Pinpoint the cell where the given text exists, returning its (X, Y) midpoint coordinate. 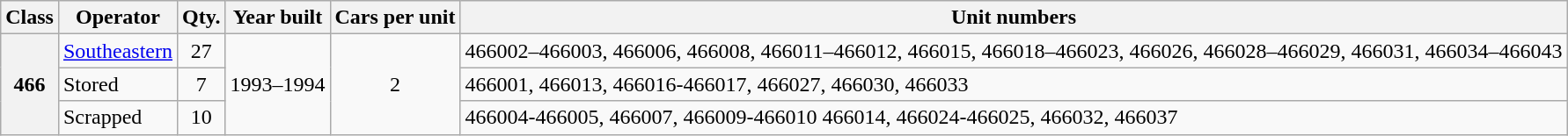
Class (30, 18)
466004-466005, 466007, 466009-466010 466014, 466024-466025, 466032, 466037 (1014, 118)
Qty. (201, 18)
7 (201, 84)
Scrapped (118, 118)
Stored (118, 84)
10 (201, 118)
1993–1994 (278, 84)
Unit numbers (1014, 18)
466 (30, 84)
27 (201, 51)
Operator (118, 18)
Cars per unit (395, 18)
466001, 466013, 466016-466017, 466027, 466030, 466033 (1014, 84)
466002–466003, 466006, 466008, 466011–466012, 466015, 466018–466023, 466026, 466028–466029, 466031, 466034–466043 (1014, 51)
2 (395, 84)
Year built (278, 18)
Southeastern (118, 51)
